Provide the [x, y] coordinate of the cell's center where the given text is located.  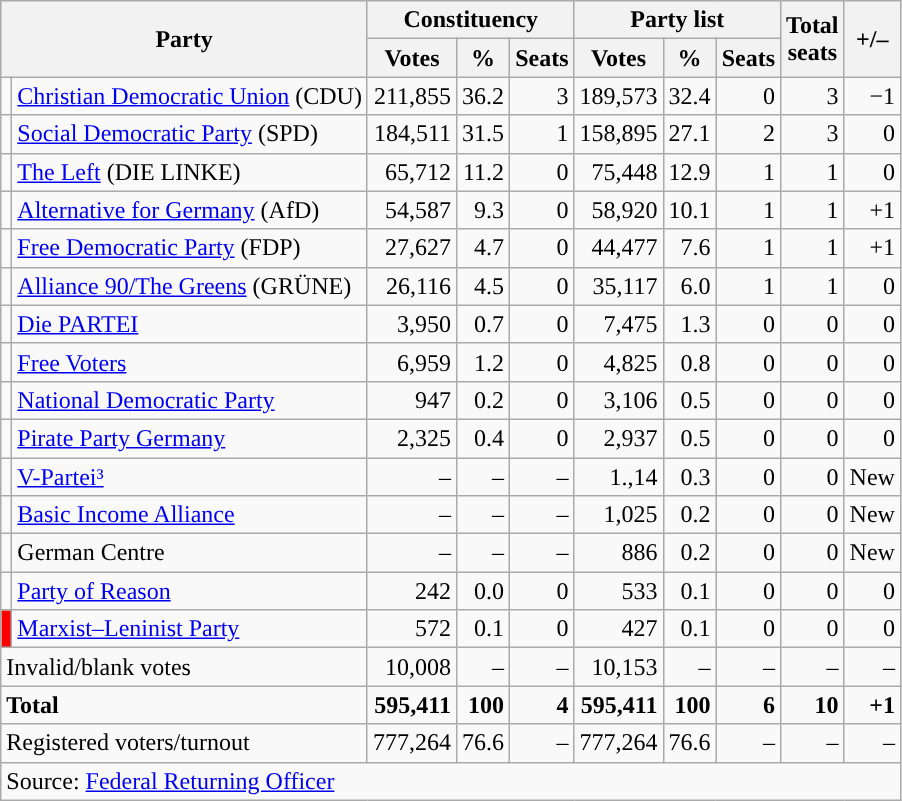
26,116 [412, 286]
6,959 [412, 362]
Total [184, 705]
65,712 [412, 172]
Constituency [470, 20]
Basic Income Alliance [190, 515]
572 [412, 629]
10,153 [618, 667]
4.7 [484, 248]
−1 [872, 96]
Free Democratic Party (FDP) [190, 248]
Registered voters/turnout [184, 743]
2 [748, 134]
211,855 [412, 96]
0.0 [484, 591]
Alliance 90/The Greens (GRÜNE) [190, 286]
158,895 [618, 134]
6 [748, 705]
242 [412, 591]
1.3 [690, 324]
Christian Democratic Union (CDU) [190, 96]
3,950 [412, 324]
10.1 [690, 210]
V-Partei³ [190, 477]
4.5 [484, 286]
2,937 [618, 438]
1.,14 [618, 477]
184,511 [412, 134]
10 [813, 705]
The Left (DIE LINKE) [190, 172]
189,573 [618, 96]
Source: Federal Returning Officer [451, 781]
3,106 [618, 400]
Alternative for Germany (AfD) [190, 210]
4,825 [618, 362]
12.9 [690, 172]
7.6 [690, 248]
533 [618, 591]
27.1 [690, 134]
32.4 [690, 96]
36.2 [484, 96]
1,025 [618, 515]
35,117 [618, 286]
Pirate Party Germany [190, 438]
9.3 [484, 210]
National Democratic Party [190, 400]
Totalseats [813, 39]
27,627 [412, 248]
31.5 [484, 134]
4 [542, 705]
886 [618, 553]
1.2 [484, 362]
427 [618, 629]
German Centre [190, 553]
0.7 [484, 324]
75,448 [618, 172]
Free Voters [190, 362]
7,475 [618, 324]
947 [412, 400]
Social Democratic Party (SPD) [190, 134]
Party of Reason [190, 591]
Marxist–Leninist Party [190, 629]
58,920 [618, 210]
Party [184, 39]
0.3 [690, 477]
Invalid/blank votes [184, 667]
Die PARTEI [190, 324]
11.2 [484, 172]
2,325 [412, 438]
44,477 [618, 248]
+/– [872, 39]
6.0 [690, 286]
10,008 [412, 667]
54,587 [412, 210]
0.8 [690, 362]
Party list [678, 20]
0.4 [484, 438]
